Output the [X, Y] coordinate of the center of the cell containing the given text.  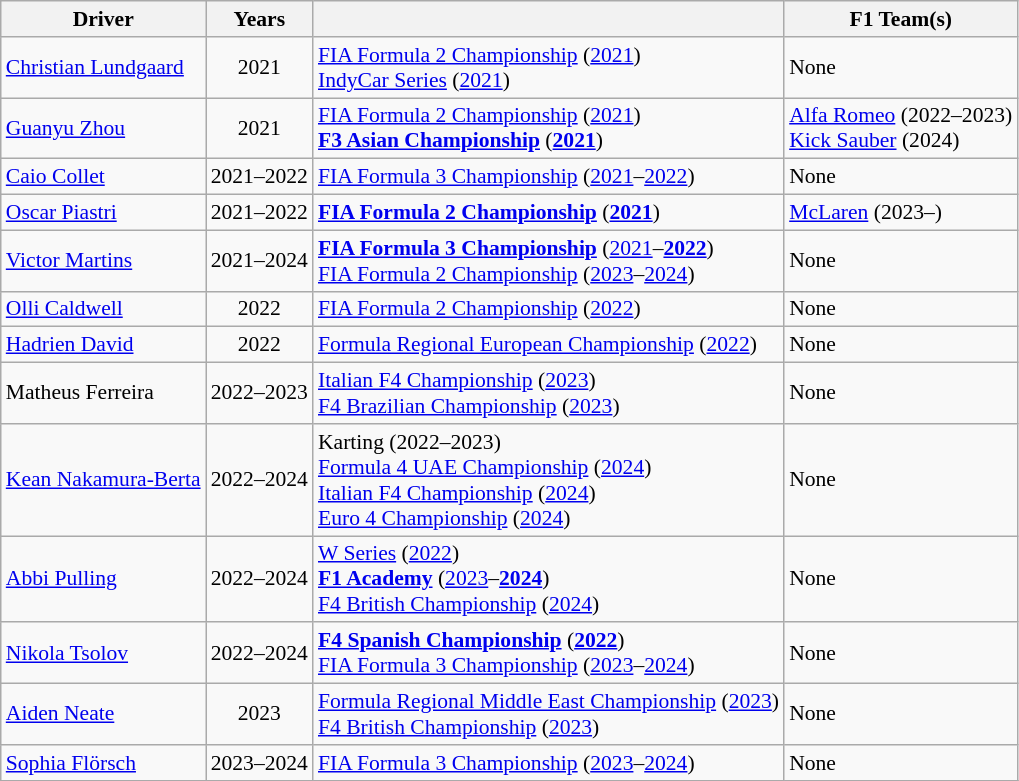
2023–2024 [260, 763]
2021–2024 [260, 260]
F1 Team(s) [900, 19]
Kean Nakamura-Berta [104, 480]
Sophia Flörsch [104, 763]
Olli Caldwell [104, 309]
Matheus Ferreira [104, 394]
Formula Regional Middle East Championship (2023)F4 British Championship (2023) [548, 714]
Nikola Tsolov [104, 654]
FIA Formula 2 Championship (2022) [548, 309]
Oscar Piastri [104, 213]
2022–2023 [260, 394]
FIA Formula 3 Championship (2021–2022) [548, 177]
Guanyu Zhou [104, 128]
McLaren (2023–) [900, 213]
Karting (2022–2023)Formula 4 UAE Championship (2024)Italian F4 Championship (2024)Euro 4 Championship (2024) [548, 480]
FIA Formula 3 Championship (2023–2024) [548, 763]
2023 [260, 714]
Christian Lundgaard [104, 68]
FIA Formula 2 Championship (2021)IndyCar Series (2021) [548, 68]
Aiden Neate [104, 714]
Abbi Pulling [104, 580]
Alfa Romeo (2022–2023)Kick Sauber (2024) [900, 128]
FIA Formula 2 Championship (2021) [548, 213]
W Series (2022)F1 Academy (2023–2024)F4 British Championship (2024) [548, 580]
Years [260, 19]
FIA Formula 2 Championship (2021)F3 Asian Championship (2021) [548, 128]
FIA Formula 3 Championship (2021–2022)FIA Formula 2 Championship (2023–2024) [548, 260]
Caio Collet [104, 177]
Italian F4 Championship (2023)F4 Brazilian Championship (2023) [548, 394]
Hadrien David [104, 345]
Formula Regional European Championship (2022) [548, 345]
Driver [104, 19]
Victor Martins [104, 260]
F4 Spanish Championship (2022)FIA Formula 3 Championship (2023–2024) [548, 654]
